Scan for the cell matching the given text and deliver its (x, y) coordinate at center. 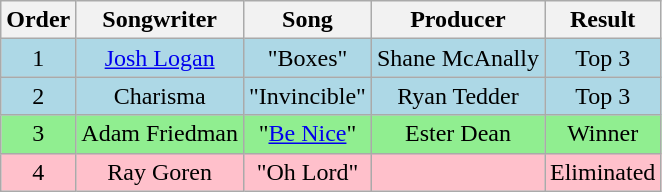
"Boxes" (307, 58)
Producer (458, 20)
Ryan Tedder (458, 96)
Eliminated (602, 172)
3 (38, 134)
Winner (602, 134)
Order (38, 20)
Ray Goren (160, 172)
2 (38, 96)
"Invincible" (307, 96)
Josh Logan (160, 58)
Result (602, 20)
Adam Friedman (160, 134)
"Oh Lord" (307, 172)
Shane McAnally (458, 58)
"Be Nice" (307, 134)
Songwriter (160, 20)
1 (38, 58)
Ester Dean (458, 134)
4 (38, 172)
Charisma (160, 96)
Song (307, 20)
